Extract the [X, Y] coordinate from the center of the cell holding the provided text.  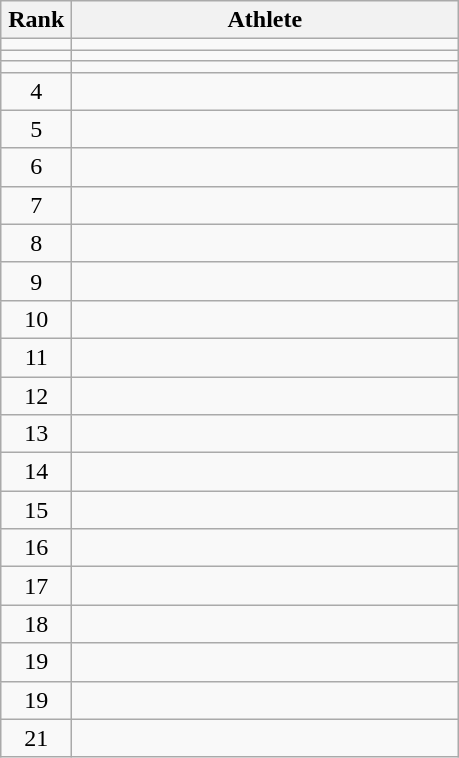
21 [36, 738]
11 [36, 357]
4 [36, 91]
15 [36, 510]
16 [36, 548]
13 [36, 434]
9 [36, 281]
10 [36, 319]
12 [36, 395]
5 [36, 129]
17 [36, 586]
8 [36, 243]
18 [36, 624]
6 [36, 167]
14 [36, 472]
Athlete [265, 20]
7 [36, 205]
Rank [36, 20]
